Determine the [x, y] coordinate at the center of the cell enclosing the given text.  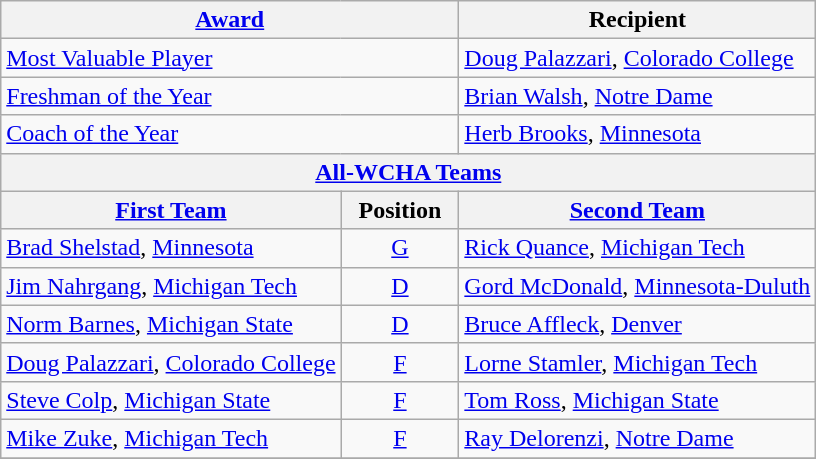
Position [400, 210]
Second Team [638, 210]
Norm Barnes, Michigan State [171, 324]
Award [230, 20]
G [400, 248]
Mike Zuke, Michigan Tech [171, 438]
Brian Walsh, Notre Dame [638, 96]
First Team [171, 210]
Lorne Stamler, Michigan Tech [638, 362]
Ray Delorenzi, Notre Dame [638, 438]
Herb Brooks, Minnesota [638, 134]
Steve Colp, Michigan State [171, 400]
Gord McDonald, Minnesota-Duluth [638, 286]
Coach of the Year [230, 134]
Jim Nahrgang, Michigan Tech [171, 286]
Bruce Affleck, Denver [638, 324]
Tom Ross, Michigan State [638, 400]
Freshman of the Year [230, 96]
Rick Quance, Michigan Tech [638, 248]
Brad Shelstad, Minnesota [171, 248]
Most Valuable Player [230, 58]
Recipient [638, 20]
All-WCHA Teams [408, 172]
